Detect which cell encompasses the target text, then output its [X, Y] center coordinate. 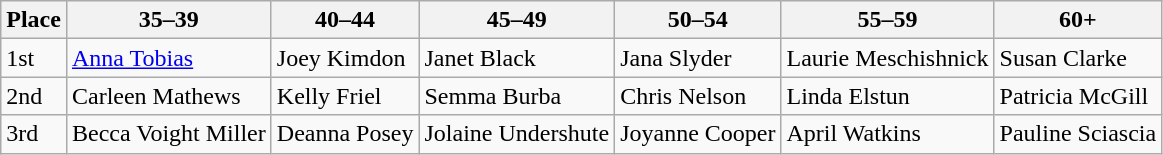
April Watkins [888, 134]
Pauline Sciascia [1078, 134]
35–39 [168, 20]
55–59 [888, 20]
Linda Elstun [888, 96]
Jolaine Undershute [517, 134]
Susan Clarke [1078, 58]
1st [34, 58]
Janet Black [517, 58]
Becca Voight Miller [168, 134]
Semma Burba [517, 96]
Patricia McGill [1078, 96]
Place [34, 20]
Deanna Posey [345, 134]
60+ [1078, 20]
Anna Tobias [168, 58]
Laurie Meschishnick [888, 58]
Jana Slyder [698, 58]
Joey Kimdon [345, 58]
40–44 [345, 20]
50–54 [698, 20]
2nd [34, 96]
Carleen Mathews [168, 96]
3rd [34, 134]
Kelly Friel [345, 96]
45–49 [517, 20]
Chris Nelson [698, 96]
Joyanne Cooper [698, 134]
